Scan for the cell matching the given text and deliver its [x, y] coordinate at center. 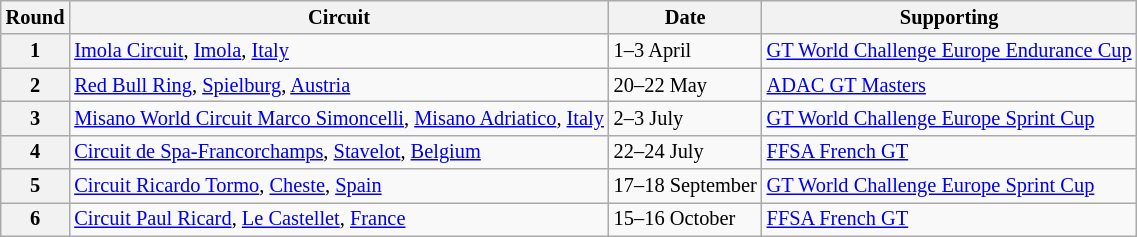
Supporting [950, 17]
Circuit Paul Ricard, Le Castellet, France [338, 219]
Red Bull Ring, Spielburg, Austria [338, 85]
Circuit de Spa-Francorchamps, Stavelot, Belgium [338, 152]
3 [36, 118]
22–24 July [686, 152]
5 [36, 186]
Circuit Ricardo Tormo, Cheste, Spain [338, 186]
Date [686, 17]
1 [36, 51]
Circuit [338, 17]
20–22 May [686, 85]
Imola Circuit, Imola, Italy [338, 51]
4 [36, 152]
ADAC GT Masters [950, 85]
2–3 July [686, 118]
Round [36, 17]
GT World Challenge Europe Endurance Cup [950, 51]
1–3 April [686, 51]
Misano World Circuit Marco Simoncelli, Misano Adriatico, Italy [338, 118]
17–18 September [686, 186]
6 [36, 219]
15–16 October [686, 219]
2 [36, 85]
